Identify which cell holds the provided text, then report its [x, y] central coordinate. 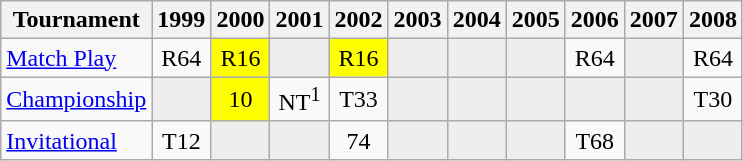
Invitational [76, 140]
2004 [476, 20]
2001 [300, 20]
Tournament [76, 20]
T30 [712, 100]
2007 [654, 20]
2003 [418, 20]
10 [240, 100]
NT1 [300, 100]
T68 [594, 140]
2008 [712, 20]
2002 [358, 20]
74 [358, 140]
2000 [240, 20]
2006 [594, 20]
1999 [182, 20]
T12 [182, 140]
T33 [358, 100]
Championship [76, 100]
2005 [536, 20]
Match Play [76, 58]
